Locate the cell with the specified text and output its (x, y) center coordinate. 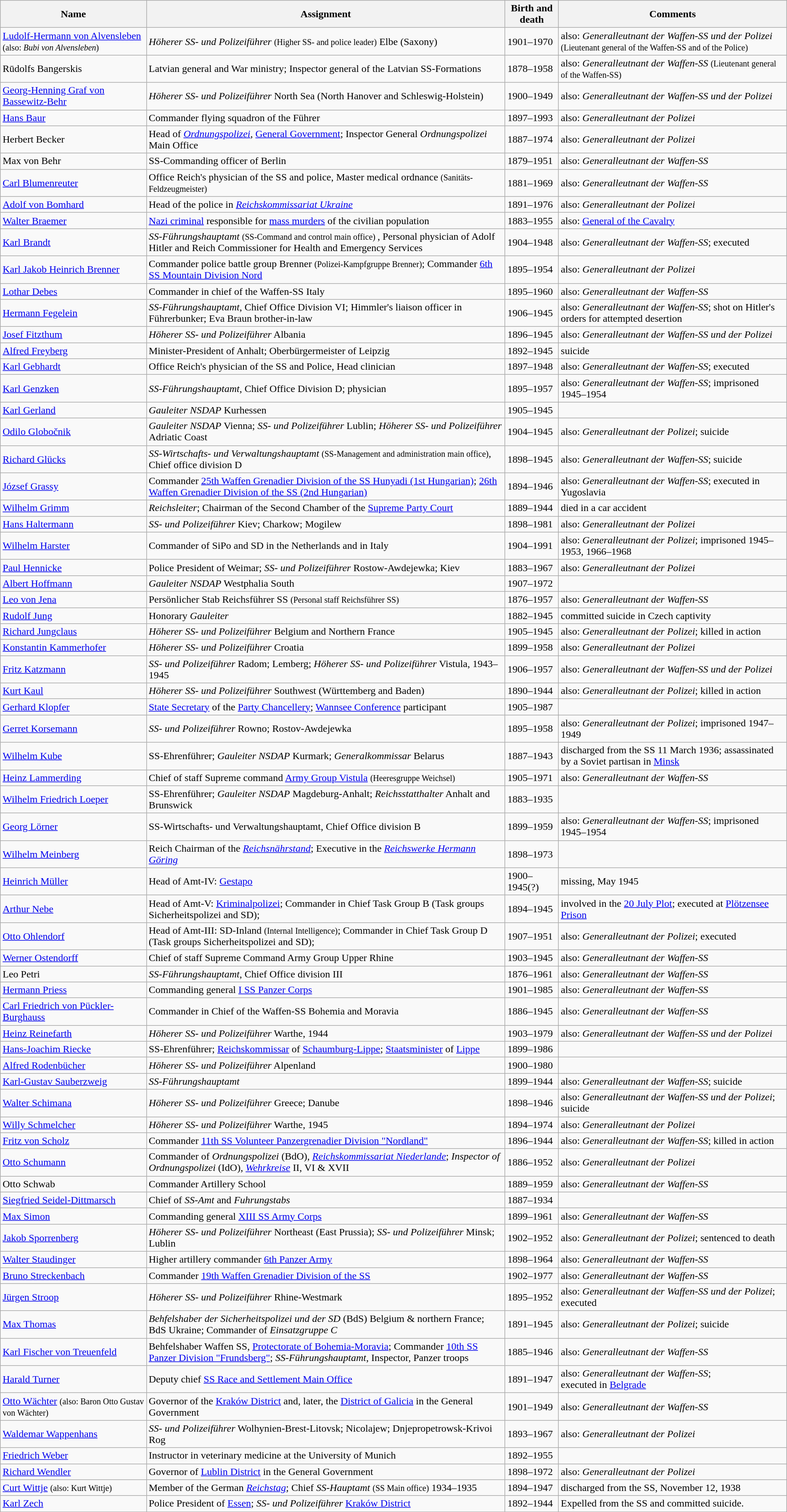
Höherer SS- und Polizeiführer Rhine-Westmark (325, 1297)
1893–1967 (531, 1434)
Head of the police in Reichskommissariat Ukraine (325, 204)
also: Generalleutnant der Waffen-SS und der Polizei; suicide (673, 1103)
Georg-Henning Graf von Bassewitz-Behr (73, 96)
1894–1945 (531, 908)
Member of the German Reichstag; Chief SS-Hauptamt (SS Main office) 1934–1935 (325, 1488)
Carl Friedrich von Pückler-Burghauss (73, 1012)
1898–1973 (531, 854)
Commander police battle group Brenner (Polizei-Kampfgruppe Brenner); Commander 6th SS Mountain Division Nord (325, 269)
Commander Artillery School (325, 1184)
1900–1949 (531, 96)
1898–1945 (531, 459)
Waldemar Wappenhans (73, 1434)
Albert Hoffmann (73, 583)
1904–1948 (531, 242)
1878–1958 (531, 69)
1906–1957 (531, 670)
Höherer SS- und Polizeiführer Warthe, 1945 (325, 1125)
1905–1971 (531, 778)
Commander of Ordnungspolizei (BdO), Reichskommissariat Niederlande; Inspector of Ordnungspolizei (IdO), Wehrkreise II, VI & XVII (325, 1162)
1904–1945 (531, 432)
Wilhelm Harster (73, 546)
SS-Ehrenführer; Gauleiter NSDAP Magdeburg-Anhalt; Reichsstatthalter Anhalt and Brunswick (325, 799)
Höherer SS- und Polizeiführer Belgium and Northern France (325, 632)
Honorary Gauleiter (325, 615)
Birth and death (531, 14)
1887–1943 (531, 756)
Office Reich's physician of the SS and Police, Head clinician (325, 367)
1896–1944 (531, 1141)
1899–1958 (531, 648)
Commanding general I SS Panzer Corps (325, 990)
Willy Schmelcher (73, 1125)
SS-Führungshauptamt, Chief Office Division D; physician (325, 389)
Head of Amt-V: Kriminalpolizei; Commander in Chief Task Group B (Task groups Sicherheitspolizei and SD); (325, 908)
1895–1952 (531, 1297)
State Secretary of the Party Chancellery; Wannsee Conference participant (325, 707)
suicide (673, 351)
involved in the 20 July Plot; executed at Plötzensee Prison (673, 908)
Behfelshaber der Sicherheitspolizei und der SD (BdS) Belgium & northern France; BdS Ukraine; Commander of Einsatzgruppe C (325, 1325)
Richard Wendler (73, 1472)
1895–1958 (531, 728)
Governor of Lublin District in the General Government (325, 1472)
Höherer SS- und Polizeiführer (Higher SS- and police leader) Elbe (Saxony) (325, 41)
Max Simon (73, 1216)
also: Generalleutnant der Waffen-SS; killed in action (673, 1141)
SS-Führungshauptamt (325, 1081)
Wilhelm Friedrich Loeper (73, 799)
1905–1987 (531, 707)
Jürgen Stroop (73, 1297)
Richard Jungclaus (73, 632)
also: Generalleutnant der Waffen-SS und der Polizei; executed (673, 1297)
Höherer SS- und Polizeiführer Albania (325, 335)
Höherer SS- und Polizeiführer Northeast (East Prussia); SS- und Polizeiführer Minsk; Lublin (325, 1237)
Karl Jakob Heinrich Brenner (73, 269)
1899–1944 (531, 1081)
Leo Petri (73, 974)
József Grassy (73, 486)
SS- und Polizeiführer Wolhynien-Brest-Litovsk; Nicolajew; Dnjepropetrowsk-Krivoi Rog (325, 1434)
1898–1946 (531, 1103)
Josef Fitzthum (73, 335)
Rudolf Jung (73, 615)
1896–1945 (531, 335)
Walter Staudinger (73, 1259)
SS- und Polizeiführer Kiev; Charkow; Mogilew (325, 524)
Chief of staff Supreme Command Army Group Upper Rhine (325, 958)
1891–1976 (531, 204)
Office Reich's physician of the SS and police, Master medical ordnance (Sanitäts-Feldzeugmeister) (325, 183)
1900–1945(?) (531, 882)
1907–1951 (531, 936)
Lothar Debes (73, 291)
Herbert Becker (73, 140)
Police President of Weimar; SS- und Polizeiführer Rostow-Awdejewka; Kiev (325, 567)
Höherer SS- und Polizeiführer Southwest (Württemberg and Baden) (325, 691)
Head of Amt-IV: Gestapo (325, 882)
Deputy chief SS Race and Settlement Main Office (325, 1380)
Heinz Reinefarth (73, 1033)
1890–1944 (531, 691)
Wilhelm Meinberg (73, 854)
1895–1957 (531, 389)
1902–1977 (531, 1276)
1891–1947 (531, 1380)
Walter Braemer (73, 220)
1892–1955 (531, 1456)
also: Generalleutnant der Waffen-SS (Lieutenant general of the Waffen-SS) (673, 69)
1904–1991 (531, 546)
1902–1952 (531, 1237)
1876–1961 (531, 974)
1895–1954 (531, 269)
1894–1974 (531, 1125)
Hermann Priess (73, 990)
1899–1961 (531, 1216)
also: General of the Cavalry (673, 220)
Head of Ordnungspolizei, General Government; Inspector General Ordnungspolizei Main Office (325, 140)
Otto Ohlendorf (73, 936)
Paul Hennicke (73, 567)
1885–1946 (531, 1352)
Höherer SS- und Polizeiführer Alpenland (325, 1065)
Commander flying squadron of the Führer (325, 118)
Jakob Sporrenberg (73, 1237)
1907–1972 (531, 583)
also: Generalleutnant der Waffen-SS und der Polizei (Lieutenant general of the Waffen-SS and of the Police) (673, 41)
Rūdolfs Bangerskis (73, 69)
Werner Ostendorff (73, 958)
Gerret Korsemann (73, 728)
1903–1979 (531, 1033)
also: Generalleutnant der Polizei; imprisoned 1947–1949 (673, 728)
SS-Wirtschafts- und Verwaltungshauptamt, Chief Office division B (325, 827)
1894–1946 (531, 486)
1899–1986 (531, 1049)
1886–1952 (531, 1162)
Fritz von Scholz (73, 1141)
Gauleiter NSDAP Westphalia South (325, 583)
1886–1945 (531, 1012)
Gauleiter NSDAP Vienna; SS- und Polizeiführer Lublin; Höherer SS- und Polizeiführer Adriatic Coast (325, 432)
Comments (673, 14)
Higher artillery commander 6th Panzer Army (325, 1259)
1879–1951 (531, 161)
Instructor in veterinary medicine at the University of Munich (325, 1456)
Minister-President of Anhalt; Oberbürgermeister of Leipzig (325, 351)
SS-Ehrenführer; Reichskommissar of Schaumburg-Lippe; Staatsminister of Lippe (325, 1049)
Alfred Rodenbücher (73, 1065)
Commander in Chief of the Waffen-SS Bohemia and Moravia (325, 1012)
Höherer SS- und Polizeiführer Warthe, 1944 (325, 1033)
Georg Lörner (73, 827)
Max Thomas (73, 1325)
Commander 11th SS Volunteer Panzergrenadier Division "Nordland" (325, 1141)
Karl Genzken (73, 389)
Harald Turner (73, 1380)
Carl Blumenreuter (73, 183)
Max von Behr (73, 161)
SS-Führungshauptamt, Chief Office division III (325, 974)
Otto Wächter (also: Baron Otto Gustav von Wächter) (73, 1406)
Chief of staff Supreme command Army Group Vistula (Heeresgruppe Weichsel) (325, 778)
1899–1959 (531, 827)
also: Generalleutnant der Waffen-SS; shot on Hitler's orders for attempted desertion (673, 313)
Karl Fischer von Treuenfeld (73, 1352)
Siegfried Seidel-Dittmarsch (73, 1200)
Commanding general XIII SS Army Corps (325, 1216)
1892–1944 (531, 1504)
Chief of SS-Amt and Fuhrungstabs (325, 1200)
Hans Haltermann (73, 524)
1900–1980 (531, 1065)
Alfred Freyberg (73, 351)
Leo von Jena (73, 599)
Richard Glücks (73, 459)
Hans Baur (73, 118)
Karl Zech (73, 1504)
Wilhelm Grimm (73, 508)
1892–1945 (531, 351)
Curt Wittje (also: Kurt Wittje) (73, 1488)
1898–1964 (531, 1259)
Commander 25th Waffen Grenadier Division of the SS Hunyadi (1st Hungarian); 26th Waffen Grenadier Division of the SS (2nd Hungarian) (325, 486)
Head of Amt-III: SD-Inland (Internal Intelligence); Commander in Chief Task Group D (Task groups Sicherheitspolizei and SD); (325, 936)
Name (73, 14)
Walter Schimana (73, 1103)
1897–1948 (531, 367)
1883–1967 (531, 567)
Arthur Nebe (73, 908)
also: Generalleutnant der Waffen-SS;executed in Belgrade (673, 1380)
Persönlicher Stab Reichsführer SS (Personal staff Reichsführer SS) (325, 599)
Commander 19th Waffen Grenadier Division of the SS (325, 1276)
Höherer SS- und Polizeiführer Croatia (325, 648)
Friedrich Weber (73, 1456)
Commander of SiPo and SD in the Netherlands and in Italy (325, 546)
1898–1981 (531, 524)
1887–1974 (531, 140)
SS-Commanding officer of Berlin (325, 161)
Police President of Essen; SS- und Polizeiführer Kraków District (325, 1504)
Gauleiter NSDAP Kurhessen (325, 410)
Expelled from the SS and committed suicide. (673, 1504)
SS-Führungshauptamt, Chief Office Division VI; Himmler's liaison officer in Führerbunker; Eva Braun brother-in-law (325, 313)
1882–1945 (531, 615)
Commander in chief of the Waffen-SS Italy (325, 291)
1895–1960 (531, 291)
Governor of the Kraków District and, later, the District of Galicia in the General Government (325, 1406)
Otto Schwab (73, 1184)
1881–1969 (531, 183)
SS-Wirtschafts- und Verwaltungshauptamt (SS-Management and administration main office), Chief office division D (325, 459)
also: Generalleutnant der Waffen-SS; executed in Yugoslavia (673, 486)
committed suicide in Czech captivity (673, 615)
1883–1955 (531, 220)
Kurt Kaul (73, 691)
1901–1985 (531, 990)
Odilo Globočnik (73, 432)
discharged from the SS, November 12, 1938 (673, 1488)
1889–1959 (531, 1184)
1898–1972 (531, 1472)
Konstantin Kammerhofer (73, 648)
Latvian general and War ministry; Inspector general of the Latvian SS-Formations (325, 69)
Otto Schumann (73, 1162)
1894–1947 (531, 1488)
Karl Gerland (73, 410)
1903–1945 (531, 958)
Reichsleiter; Chairman of the Second Chamber of the Supreme Party Court (325, 508)
Adolf von Bomhard (73, 204)
Karl Gebhardt (73, 367)
also: Generalleutnant der Polizei; executed (673, 936)
Karl-Gustav Sauberzweig (73, 1081)
1891–1945 (531, 1325)
Bruno Streckenbach (73, 1276)
died in a car accident (673, 508)
Fritz Katzmann (73, 670)
Nazi criminal responsible for mass murders of the civilian population (325, 220)
Assignment (325, 14)
Hans-Joachim Riecke (73, 1049)
SS- und Polizeiführer Radom; Lemberg; Höherer SS- und Polizeiführer Vistula, 1943–1945 (325, 670)
also: Generalleutnant der Polizei; imprisoned 1945–1953, 1966–1968 (673, 546)
Hermann Fegelein (73, 313)
1897–1993 (531, 118)
Heinz Lammerding (73, 778)
1906–1945 (531, 313)
Höherer SS- und Polizeiführer Greece; Danube (325, 1103)
1901–1970 (531, 41)
1887–1934 (531, 1200)
Karl Brandt (73, 242)
discharged from the SS 11 March 1936; assassinated by a Soviet partisan in Minsk (673, 756)
Ludolf-Hermann von Alvensleben (also: Bubi von Alvensleben) (73, 41)
Höherer SS- und Polizeiführer North Sea (North Hanover and Schleswig-Holstein) (325, 96)
1901–1949 (531, 1406)
1889–1944 (531, 508)
SS-Ehrenführer; Gauleiter NSDAP Kurmark; Generalkommissar Belarus (325, 756)
Gerhard Klopfer (73, 707)
missing, May 1945 (673, 882)
Wilhelm Kube (73, 756)
1876–1957 (531, 599)
SS- und Polizeiführer Rowno; Rostov-Awdejewka (325, 728)
Heinrich Müller (73, 882)
1883–1935 (531, 799)
Reich Chairman of the Reichsnährstand; Executive in the Reichswerke Hermann Göring (325, 854)
also: Generalleutnant der Polizei; sentenced to death (673, 1237)
